Scan for the cell matching the given text and deliver its (x, y) coordinate at center. 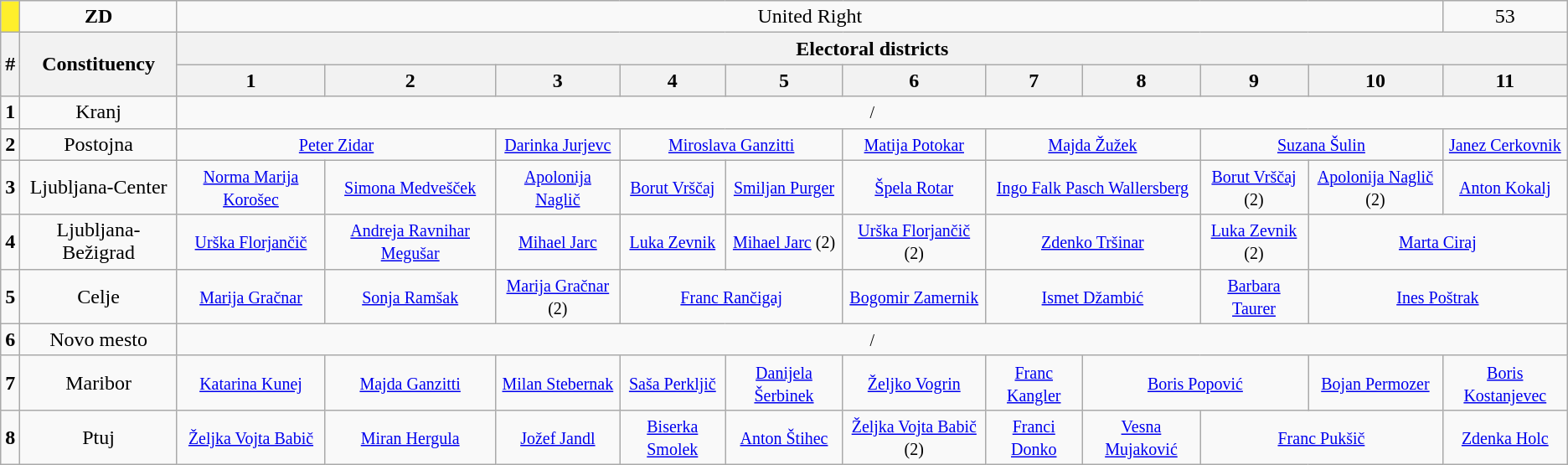
Anton Kokalj (1504, 188)
Norma Marija Korošec (250, 188)
Bogomir Zamernik (914, 297)
Danijela Šerbinek (784, 382)
Smiljan Purger (784, 188)
53 (1504, 17)
11 (1504, 80)
Peter Zidar (336, 144)
Mihael Jarc (558, 241)
Borut Vrščaj (2) (1255, 188)
Darinka Jurjevc (558, 144)
United Right (809, 17)
10 (1375, 80)
Constituency (99, 65)
Miran Hergula (410, 437)
Urška Florjančič (250, 241)
ZD (99, 17)
Željko Vogrin (914, 382)
Urška Florjančič (2) (914, 241)
9 (1255, 80)
Željka Vojta Babič (2) (914, 437)
Suzana Šulin (1322, 144)
Zdenka Holc (1504, 437)
Franc Rančigaj (731, 297)
Maribor (99, 382)
Boris Kostanjevec (1504, 382)
Postojna (99, 144)
Špela Rotar (914, 188)
Simona Medvešček (410, 188)
Anton Štihec (784, 437)
Biserka Smolek (673, 437)
Miroslava Ganzitti (731, 144)
Ljubljana-Bežigrad (99, 241)
Franc Kangler (1034, 382)
Luka Zevnik (673, 241)
Majda Ganzitti (410, 382)
Janez Cerkovnik (1504, 144)
Jožef Jandl (558, 437)
Celje (99, 297)
Sonja Ramšak (410, 297)
Matija Potokar (914, 144)
Ismet Džambić (1092, 297)
Marija Gračnar (250, 297)
Kranj (99, 112)
Mihael Jarc (2) (784, 241)
Apolonija Naglič (558, 188)
Majda Žužek (1092, 144)
Franc Pukšič (1322, 437)
Vesna Mujaković (1141, 437)
Marta Ciraj (1438, 241)
Novo mesto (99, 339)
Ingo Falk Pasch Wallersberg (1092, 188)
Franci Donko (1034, 437)
Electoral districts (872, 49)
Ljubljana-Center (99, 188)
Zdenko Tršinar (1092, 241)
Ines Poštrak (1438, 297)
Ptuj (99, 437)
Andreja Ravnihar Megušar (410, 241)
Barbara Taurer (1255, 297)
Saša Perkljič (673, 382)
Marija Gračnar (2) (558, 297)
Boris Popović (1194, 382)
Željka Vojta Babič (250, 437)
Luka Zevnik (2) (1255, 241)
Borut Vrščaj (673, 188)
Apolonija Naglič (2) (1375, 188)
Milan Stebernak (558, 382)
Bojan Permozer (1375, 382)
# (10, 65)
Katarina Kunej (250, 382)
